Provide the (x, y) coordinate of the cell's center where the given text is located.  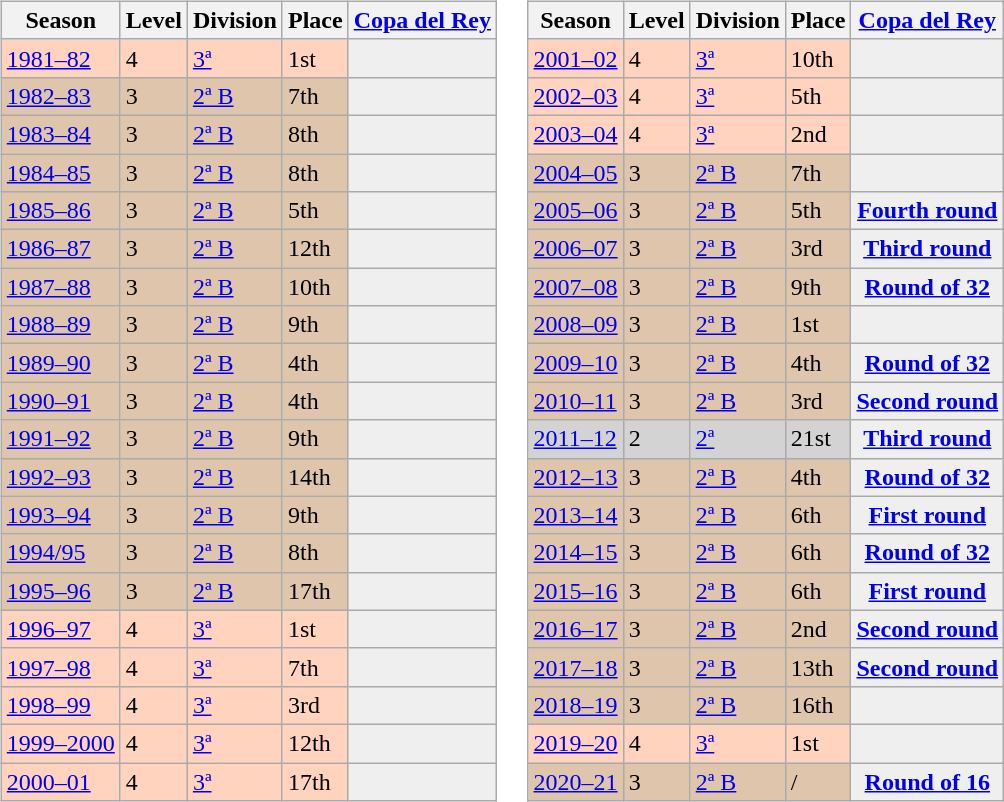
/ (818, 781)
1984–85 (60, 173)
21st (818, 439)
2ª (738, 439)
2014–15 (576, 553)
2001–02 (576, 58)
1989–90 (60, 363)
1988–89 (60, 325)
1995–96 (60, 591)
1999–2000 (60, 743)
Fourth round (928, 211)
2003–04 (576, 134)
2018–19 (576, 705)
1997–98 (60, 667)
2000–01 (60, 781)
2020–21 (576, 781)
2012–13 (576, 477)
2006–07 (576, 249)
2016–17 (576, 629)
14th (315, 477)
2015–16 (576, 591)
1996–97 (60, 629)
2007–08 (576, 287)
1982–83 (60, 96)
2017–18 (576, 667)
1986–87 (60, 249)
2005–06 (576, 211)
16th (818, 705)
1993–94 (60, 515)
1987–88 (60, 287)
1983–84 (60, 134)
1985–86 (60, 211)
1994/95 (60, 553)
2 (656, 439)
2019–20 (576, 743)
2013–14 (576, 515)
2010–11 (576, 401)
Round of 16 (928, 781)
1991–92 (60, 439)
1981–82 (60, 58)
2004–05 (576, 173)
1990–91 (60, 401)
1992–93 (60, 477)
2008–09 (576, 325)
1998–99 (60, 705)
2002–03 (576, 96)
2009–10 (576, 363)
13th (818, 667)
2011–12 (576, 439)
